Determine the (X, Y) coordinate at the center of the cell enclosing the given text.  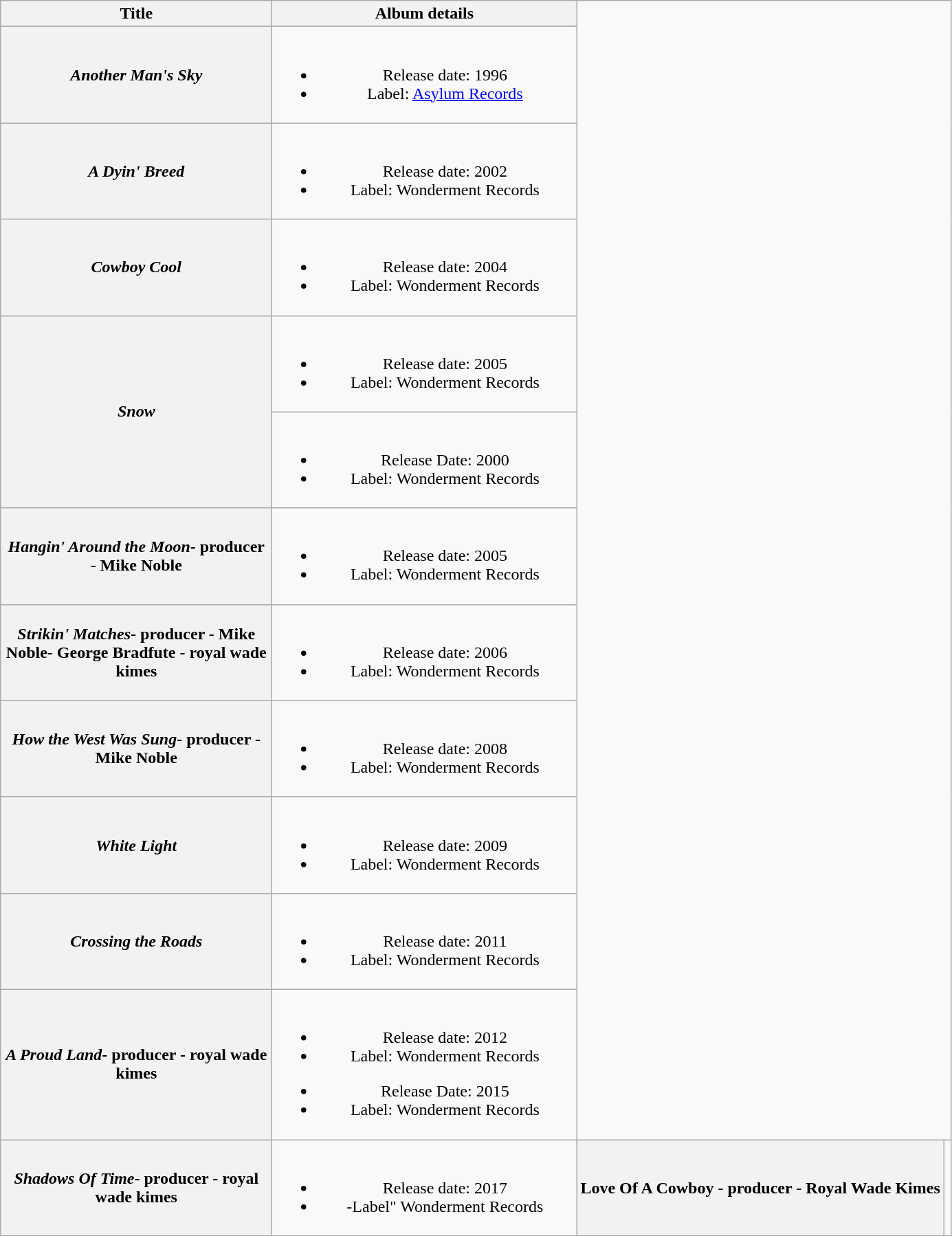
Strikin' Matches- producer - Mike Noble- George Bradfute - royal wade kimes (136, 652)
Title (136, 14)
Hangin' Around the Moon- producer - Mike Noble (136, 556)
Release date: 2006Label: Wonderment Records (425, 652)
A Dyin' Breed (136, 171)
A Proud Land- producer - royal wade kimes (136, 1064)
Crossing the Roads (136, 941)
Album details (425, 14)
Release date: 2017-Label" Wonderment Records (425, 1188)
Snow (136, 412)
Release date: 1996Label: Asylum Records (425, 75)
Release date: 2008Label: Wonderment Records (425, 749)
Release date: 2011Label: Wonderment Records (425, 941)
Release date: 2009Label: Wonderment Records (425, 845)
Release Date: 2000Label: Wonderment Records (425, 460)
Love Of A Cowboy - producer - Royal Wade Kimes (760, 1188)
Release date: 2002Label: Wonderment Records (425, 171)
How the West Was Sung- producer - Mike Noble (136, 749)
Release date: 2004Label: Wonderment Records (425, 267)
Shadows Of Time- producer - royal wade kimes (136, 1188)
Cowboy Cool (136, 267)
White Light (136, 845)
Release date: 2012Label: Wonderment RecordsRelease Date: 2015Label: Wonderment Records (425, 1064)
Another Man's Sky (136, 75)
